For the text-containing cell, return its midpoint in (X, Y) coordinate format. 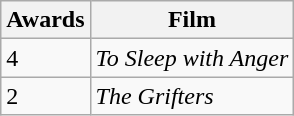
The Grifters (192, 96)
2 (46, 96)
Film (192, 20)
Awards (46, 20)
4 (46, 58)
To Sleep with Anger (192, 58)
